Detect which cell encompasses the target text, then output its [x, y] center coordinate. 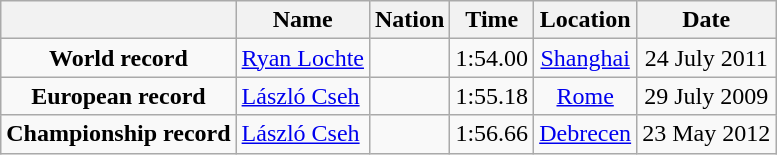
Name [302, 20]
29 July 2009 [706, 96]
European record [118, 96]
1:54.00 [492, 58]
1:55.18 [492, 96]
24 July 2011 [706, 58]
Location [586, 20]
1:56.66 [492, 134]
Championship record [118, 134]
Debrecen [586, 134]
Rome [586, 96]
World record [118, 58]
Time [492, 20]
Ryan Lochte [302, 58]
Nation [409, 20]
Date [706, 20]
23 May 2012 [706, 134]
Shanghai [586, 58]
